Pinpoint the cell where the given text exists, returning its (X, Y) midpoint coordinate. 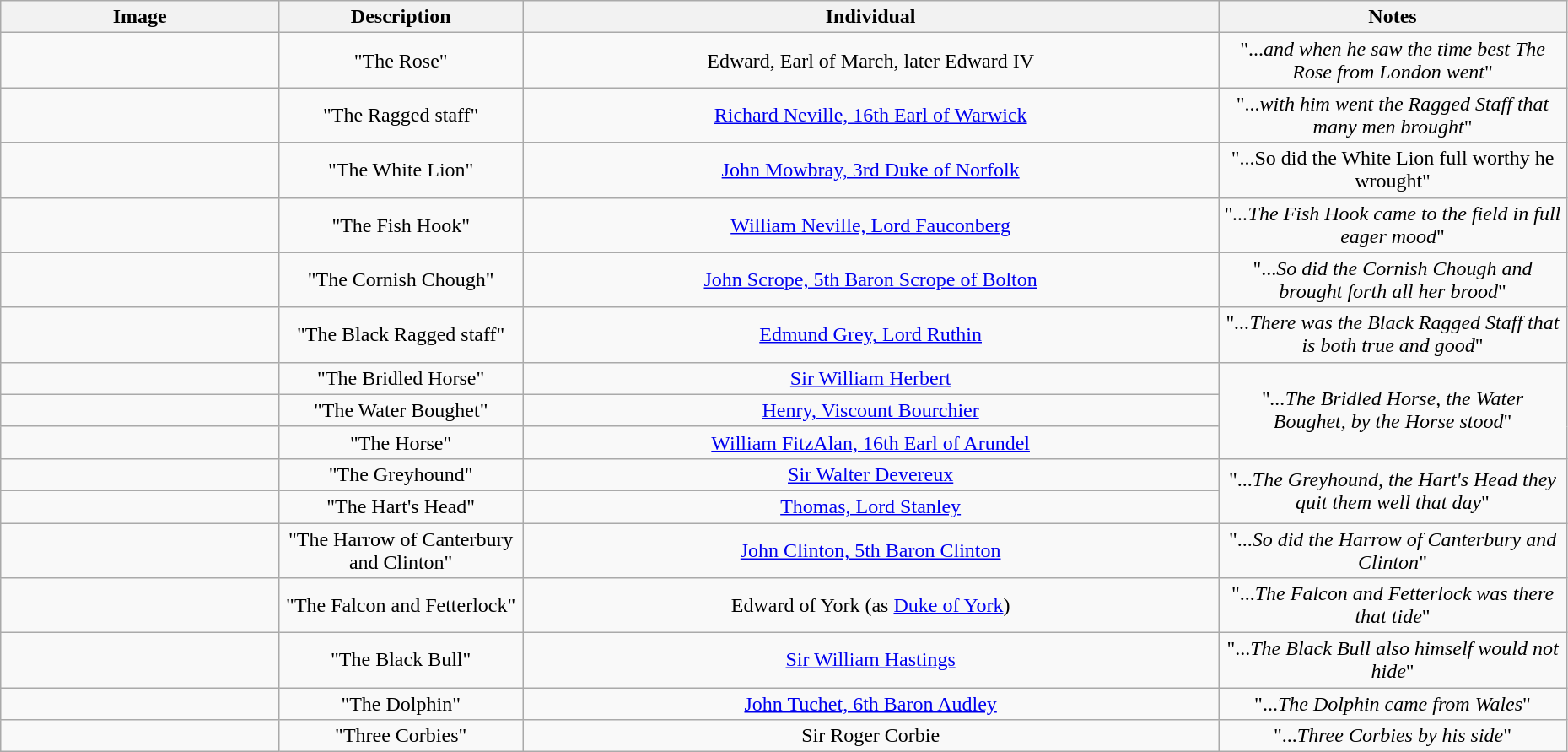
"The Cornish Chough" (401, 280)
Sir William Hastings (870, 660)
John Clinton, 5th Baron Clinton (870, 550)
Sir William Herbert (870, 378)
William FitzAlan, 16th Earl of Arundel (870, 442)
Image (140, 17)
"The Greyhound" (401, 474)
Henry, Viscount Bourchier (870, 410)
Sir Roger Corbie (870, 736)
"The Horse" (401, 442)
"The Ragged staff" (401, 115)
John Scrope, 5th Baron Scrope of Bolton (870, 280)
"...So did the Harrow of Canterbury and Clinton" (1393, 550)
Edward of York (as Duke of York) (870, 606)
"...So did the Cornish Chough and brought forth all her brood" (1393, 280)
Thomas, Lord Stanley (870, 506)
"The Harrow of Canterbury and Clinton" (401, 550)
"Three Corbies" (401, 736)
Edmund Grey, Lord Ruthin (870, 334)
"...The Greyhound, the Hart's Head they quit them well that day" (1393, 490)
William Neville, Lord Fauconberg (870, 225)
"...and when he saw the time best The Rose from London went" (1393, 61)
Richard Neville, 16th Earl of Warwick (870, 115)
"The Dolphin" (401, 704)
"...So did the White Lion full worthy he wrought" (1393, 170)
"The Bridled Horse" (401, 378)
John Tuchet, 6th Baron Audley (870, 704)
"...The Bridled Horse, the Water Boughet, by the Horse stood" (1393, 410)
"The Water Boughet" (401, 410)
"...The Black Bull also himself would not hide" (1393, 660)
"...Three Corbies by his side" (1393, 736)
"...The Dolphin came from Wales" (1393, 704)
Notes (1393, 17)
"The Fish Hook" (401, 225)
"...with him went the Ragged Staff that many men brought" (1393, 115)
Sir Walter Devereux (870, 474)
Individual (870, 17)
"The Black Bull" (401, 660)
"The White Lion" (401, 170)
"The Hart's Head" (401, 506)
"The Black Ragged staff" (401, 334)
"...There was the Black Ragged Staff that is both true and good" (1393, 334)
Edward, Earl of March, later Edward IV (870, 61)
"...The Falcon and Fetterlock was there that tide" (1393, 606)
Description (401, 17)
"The Rose" (401, 61)
John Mowbray, 3rd Duke of Norfolk (870, 170)
"The Falcon and Fetterlock" (401, 606)
"...The Fish Hook came to the field in full eager mood" (1393, 225)
